Determine the [x, y] coordinate at the center of the cell enclosing the given text.  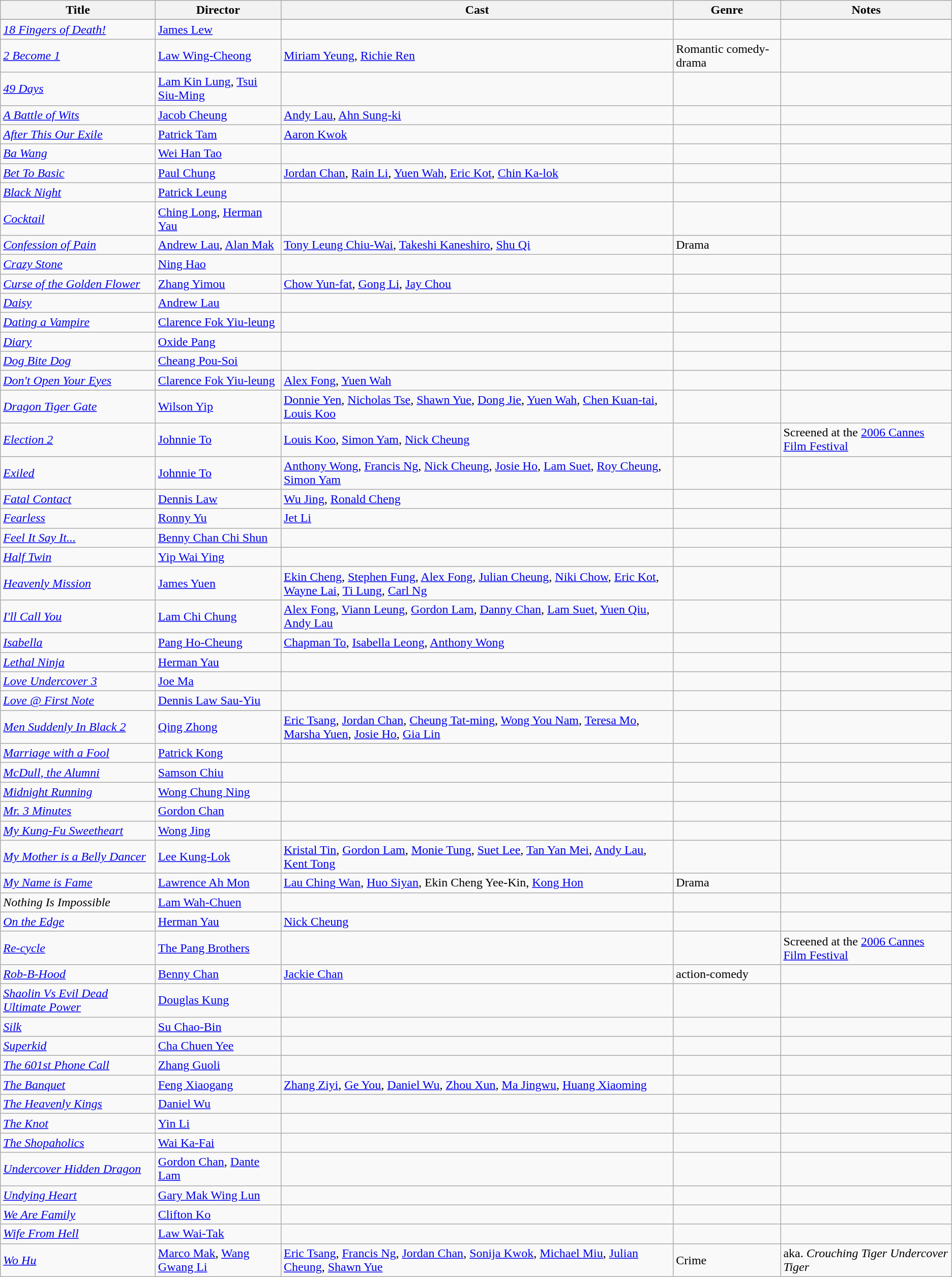
Black Night [78, 192]
Mr. 3 Minutes [78, 811]
Genre [727, 10]
Benny Chan Chi Shun [218, 538]
Oxide Pang [218, 342]
Undercover Hidden Dragon [78, 1169]
2 Become 1 [78, 56]
Andy Lau, Ahn Sung-ki [477, 115]
Aaron Kwok [477, 134]
Zhang Yimou [218, 283]
Kristal Tin, Gordon Lam, Monie Tung, Suet Lee, Tan Yan Mei, Andy Lau, Kent Tong [477, 856]
The 601st Phone Call [78, 1065]
The Heavenly Kings [78, 1104]
Love Undercover 3 [78, 681]
Yin Li [218, 1123]
Jackie Chan [477, 974]
Superkid [78, 1046]
I'll Call You [78, 616]
Crime [727, 1260]
Patrick Leung [218, 192]
The Banquet [78, 1085]
Wong Jing [218, 830]
Wo Hu [78, 1260]
Ekin Cheng, Stephen Fung, Alex Fong, Julian Cheung, Niki Chow, Eric Kot, Wayne Lai, Ti Lung, Carl Ng [477, 583]
Wong Chung Ning [218, 792]
Half Twin [78, 557]
Cocktail [78, 219]
Marco Mak, Wang Gwang Li [218, 1260]
Dennis Law Sau-Yiu [218, 701]
Lawrence Ah Mon [218, 883]
Joe Ma [218, 681]
Feng Xiaogang [218, 1085]
We Are Family [78, 1214]
McDull, the Alumni [78, 773]
Tony Leung Chiu-Wai, Takeshi Kaneshiro, Shu Qi [477, 245]
Men Suddenly In Black 2 [78, 727]
Zhang Ziyi, Ge You, Daniel Wu, Zhou Xun, Ma Jingwu, Huang Xiaoming [477, 1085]
Ba Wang [78, 154]
Eric Tsang, Jordan Chan, Cheung Tat-ming, Wong You Nam, Teresa Mo, Marsha Yuen, Josie Ho, Gia Lin [477, 727]
The Pang Brothers [218, 948]
After This Our Exile [78, 134]
Exiled [78, 473]
Don't Open Your Eyes [78, 380]
Marriage with a Fool [78, 753]
Cheang Pou-Soi [218, 361]
My Name is Fame [78, 883]
aka. Crouching Tiger Undercover Tiger [866, 1260]
Fatal Contact [78, 499]
Law Wai-Tak [218, 1234]
Patrick Tam [218, 134]
Pang Ho-Cheung [218, 642]
Romantic comedy-drama [727, 56]
Zhang Guoli [218, 1065]
Wife From Hell [78, 1234]
Ronny Yu [218, 518]
Samson Chiu [218, 773]
Daniel Wu [218, 1104]
Qing Zhong [218, 727]
Crazy Stone [78, 264]
Benny Chan [218, 974]
My Mother is a Belly Dancer [78, 856]
Su Chao-Bin [218, 1027]
Bet To Basic [78, 173]
The Shopaholics [78, 1143]
Jet Li [477, 518]
Anthony Wong, Francis Ng, Nick Cheung, Josie Ho, Lam Suet, Roy Cheung, Simon Yam [477, 473]
Gary Mak Wing Lun [218, 1195]
James Yuen [218, 583]
Curse of the Golden Flower [78, 283]
A Battle of Wits [78, 115]
Ning Hao [218, 264]
Rob-B-Hood [78, 974]
18 Fingers of Death! [78, 29]
Election 2 [78, 439]
Re-cycle [78, 948]
Donnie Yen, Nicholas Tse, Shawn Yue, Dong Jie, Yuen Wah, Chen Kuan-tai, Louis Koo [477, 407]
Louis Koo, Simon Yam, Nick Cheung [477, 439]
Wu Jing, Ronald Cheng [477, 499]
Cha Chuen Yee [218, 1046]
Title [78, 10]
Andrew Lau [218, 303]
Lam Chi Chung [218, 616]
Feel It Say It... [78, 538]
Silk [78, 1027]
Nick Cheung [477, 922]
Yip Wai Ying [218, 557]
Love @ First Note [78, 701]
Jordan Chan, Rain Li, Yuen Wah, Eric Kot, Chin Ka-lok [477, 173]
Wai Ka-Fai [218, 1143]
Fearless [78, 518]
action-comedy [727, 974]
Lee Kung-Lok [218, 856]
Eric Tsang, Francis Ng, Jordan Chan, Sonija Kwok, Michael Miu, Julian Cheung, Shawn Yue [477, 1260]
Dragon Tiger Gate [78, 407]
Ching Long, Herman Yau [218, 219]
Lam Wah-Chuen [218, 902]
Nothing Is Impossible [78, 902]
Wei Han Tao [218, 154]
Undying Heart [78, 1195]
Gordon Chan, Dante Lam [218, 1169]
Dating a Vampire [78, 322]
49 Days [78, 88]
Director [218, 10]
On the Edge [78, 922]
Paul Chung [218, 173]
Alex Fong, Yuen Wah [477, 380]
Andrew Lau, Alan Mak [218, 245]
Clifton Ko [218, 1214]
Cast [477, 10]
Lam Kin Lung, Tsui Siu-Ming [218, 88]
Notes [866, 10]
Law Wing-Cheong [218, 56]
Diary [78, 342]
Midnight Running [78, 792]
Confession of Pain [78, 245]
Daisy [78, 303]
Lethal Ninja [78, 662]
Patrick Kong [218, 753]
Dennis Law [218, 499]
Gordon Chan [218, 811]
Miriam Yeung, Richie Ren [477, 56]
Heavenly Mission [78, 583]
Lau Ching Wan, Huo Siyan, Ekin Cheng Yee-Kin, Kong Hon [477, 883]
Chapman To, Isabella Leong, Anthony Wong [477, 642]
The Knot [78, 1123]
My Kung-Fu Sweetheart [78, 830]
Alex Fong, Viann Leung, Gordon Lam, Danny Chan, Lam Suet, Yuen Qiu, Andy Lau [477, 616]
Douglas Kung [218, 1000]
Shaolin Vs Evil Dead Ultimate Power [78, 1000]
Dog Bite Dog [78, 361]
Isabella [78, 642]
Jacob Cheung [218, 115]
James Lew [218, 29]
Wilson Yip [218, 407]
Chow Yun-fat, Gong Li, Jay Chou [477, 283]
